Identify which cell holds the provided text, then report its (X, Y) central coordinate. 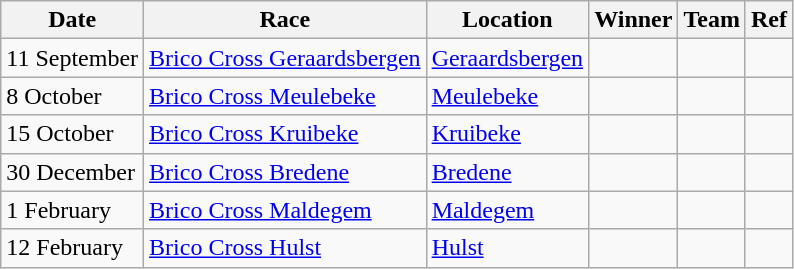
11 September (72, 58)
Kruibeke (508, 134)
Meulebeke (508, 96)
Race (286, 20)
Bredene (508, 172)
Hulst (508, 248)
Brico Cross Meulebeke (286, 96)
Team (712, 20)
Brico Cross Hulst (286, 248)
Brico Cross Geraardsbergen (286, 58)
30 December (72, 172)
Date (72, 20)
Brico Cross Kruibeke (286, 134)
Brico Cross Maldegem (286, 210)
15 October (72, 134)
1 February (72, 210)
Geraardsbergen (508, 58)
Winner (634, 20)
Ref (768, 20)
Maldegem (508, 210)
12 February (72, 248)
Brico Cross Bredene (286, 172)
Location (508, 20)
8 October (72, 96)
